From the cell containing the given text, extract its center point as [X, Y] coordinate. 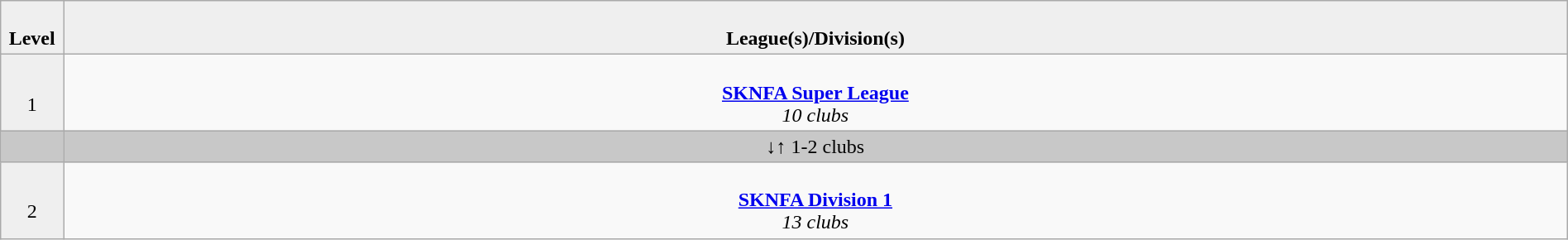
2 [32, 200]
Level [32, 28]
SKNFA Super League 10 clubs [815, 93]
↓↑ 1-2 clubs [815, 146]
SKNFA Division 1 13 clubs [815, 200]
1 [32, 93]
League(s)/Division(s) [815, 28]
